Scan for the cell matching the given text and deliver its (x, y) coordinate at center. 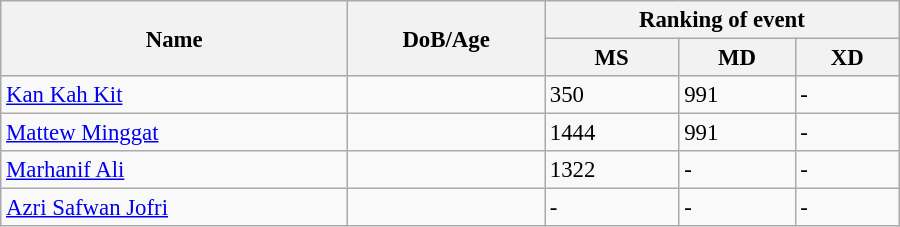
Mattew Minggat (174, 133)
DoB/Age (446, 38)
MD (737, 58)
XD (847, 58)
Kan Kah Kit (174, 95)
Ranking of event (722, 20)
MS (612, 58)
1322 (612, 170)
Marhanif Ali (174, 170)
Azri Safwan Jofri (174, 208)
Name (174, 38)
350 (612, 95)
1444 (612, 133)
